For the text-containing cell, return its midpoint in [X, Y] coordinate format. 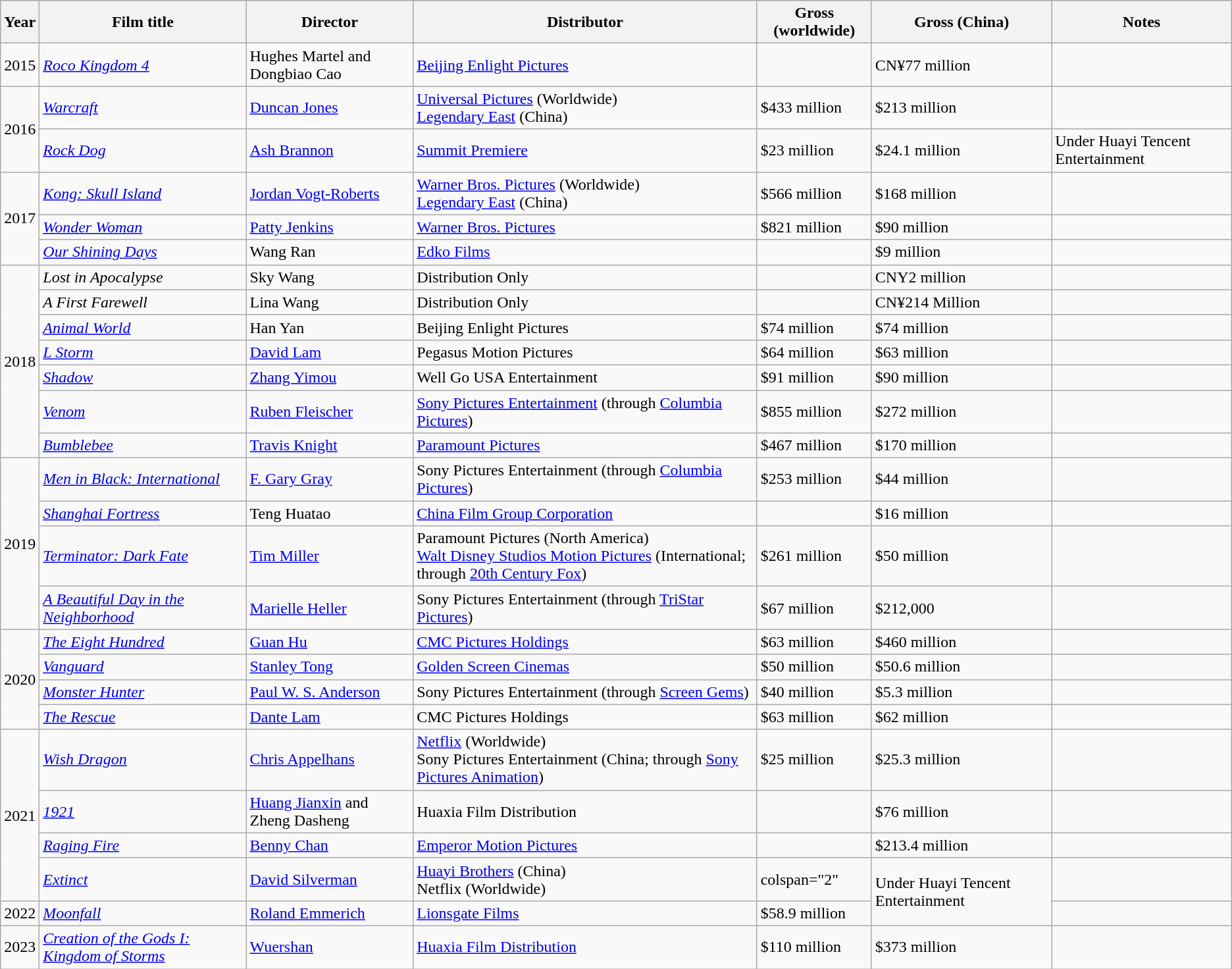
Kong: Skull Island [143, 194]
Golden Screen Cinemas [585, 667]
2022 [20, 913]
Duncan Jones [330, 108]
Sony Pictures Entertainment (through Screen Gems) [585, 692]
Lost in Apocalypse [143, 277]
2019 [20, 544]
CNY2 million [961, 277]
Huang Jianxin and Zheng Dasheng [330, 811]
2016 [20, 129]
$110 million [814, 947]
A First Farewell [143, 302]
Lionsgate Films [585, 913]
Gross (China) [961, 22]
Roland Emmerich [330, 913]
Chris Appelhans [330, 760]
$23 million [814, 150]
Ash Brannon [330, 150]
Tim Miller [330, 556]
$168 million [961, 194]
Sky Wang [330, 277]
$821 million [814, 227]
Lina Wang [330, 302]
Year [20, 22]
Travis Knight [330, 446]
$373 million [961, 947]
Paul W. S. Anderson [330, 692]
Venom [143, 411]
A Beautiful Day in the Neighborhood [143, 608]
Bumblebee [143, 446]
$253 million [814, 479]
Warner Bros. Pictures (Worldwide)Legendary East (China) [585, 194]
Moonfall [143, 913]
1921 [143, 811]
F. Gary Gray [330, 479]
Gross (worldwide) [814, 22]
Notes [1141, 22]
Jordan Vogt-Roberts [330, 194]
Extinct [143, 879]
2018 [20, 361]
$25 million [814, 760]
CN¥77 million [961, 65]
Vanguard [143, 667]
Raging Fire [143, 845]
$62 million [961, 717]
Han Yan [330, 327]
2015 [20, 65]
$566 million [814, 194]
Ruben Fleischer [330, 411]
Terminator: Dark Fate [143, 556]
Shanghai Fortress [143, 513]
$91 million [814, 377]
$261 million [814, 556]
Patty Jenkins [330, 227]
$855 million [814, 411]
L Storm [143, 352]
Paramount Pictures [585, 446]
Men in Black: International [143, 479]
$67 million [814, 608]
$5.3 million [961, 692]
Wonder Woman [143, 227]
Well Go USA Entertainment [585, 377]
The Eight Hundred [143, 642]
Benny Chan [330, 845]
Wish Dragon [143, 760]
Shadow [143, 377]
Teng Huatao [330, 513]
Director [330, 22]
Pegasus Motion Pictures [585, 352]
$9 million [961, 252]
Sony Pictures Entertainment (through TriStar Pictures) [585, 608]
Netflix (Worldwide)Sony Pictures Entertainment (China; through Sony Pictures Animation) [585, 760]
Edko Films [585, 252]
David Lam [330, 352]
Paramount Pictures (North America)Walt Disney Studios Motion Pictures (International; through 20th Century Fox) [585, 556]
Warcraft [143, 108]
2017 [20, 219]
Film title [143, 22]
$40 million [814, 692]
Creation of the Gods I: Kingdom of Storms [143, 947]
Stanley Tong [330, 667]
Guan Hu [330, 642]
Distributor [585, 22]
$460 million [961, 642]
Huayi Brothers (China)Netflix (Worldwide) [585, 879]
2021 [20, 815]
Wuershan [330, 947]
Animal World [143, 327]
Hughes Martel and Dongbiao Cao [330, 65]
Roco Kingdom 4 [143, 65]
Rock Dog [143, 150]
$50.6 million [961, 667]
Monster Hunter [143, 692]
2020 [20, 679]
$467 million [814, 446]
Wang Ran [330, 252]
Our Shining Days [143, 252]
$213.4 million [961, 845]
Dante Lam [330, 717]
$16 million [961, 513]
China Film Group Corporation [585, 513]
$272 million [961, 411]
$170 million [961, 446]
$64 million [814, 352]
Warner Bros. Pictures [585, 227]
Emperor Motion Pictures [585, 845]
$25.3 million [961, 760]
$433 million [814, 108]
$76 million [961, 811]
Summit Premiere [585, 150]
CN¥214 Million [961, 302]
colspan="2" [814, 879]
Universal Pictures (Worldwide)Legendary East (China) [585, 108]
$213 million [961, 108]
$58.9 million [814, 913]
The Rescue [143, 717]
$44 million [961, 479]
2023 [20, 947]
Marielle Heller [330, 608]
Zhang Yimou [330, 377]
David Silverman [330, 879]
$212,000 [961, 608]
$24.1 million [961, 150]
